Return (X, Y) of the center of cell containing provided text 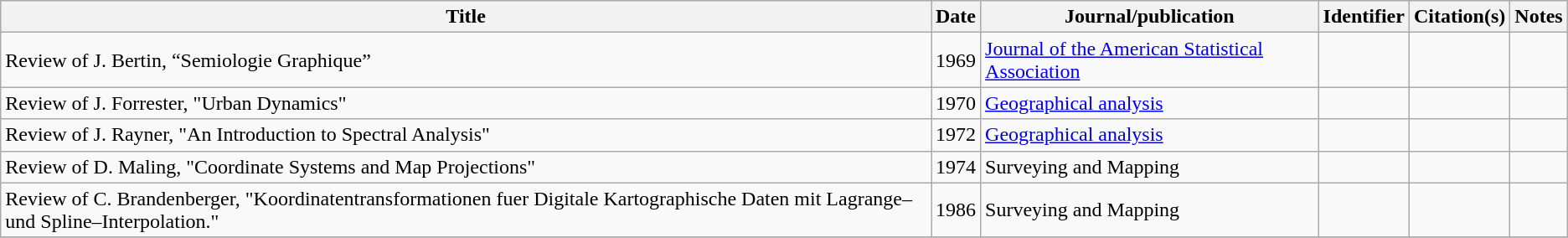
1970 (957, 103)
Citation(s) (1459, 17)
Review of J. Forrester, "Urban Dynamics" (466, 103)
1972 (957, 135)
Date (957, 17)
1974 (957, 167)
Journal/publication (1150, 17)
1969 (957, 60)
Identifier (1364, 17)
Review of J. Rayner, "An Introduction to Spectral Analysis" (466, 135)
Journal of the American Statistical Association (1150, 60)
Review of J. Bertin, “Semiologie Graphique” (466, 60)
Review of C. Brandenberger, "Koordinatentransformationen fuer Digitale Kartographische Daten mit Lagrange– und Spline–Interpolation." (466, 210)
Review of D. Maling, "Coordinate Systems and Map Projections" (466, 167)
1986 (957, 210)
Title (466, 17)
Notes (1539, 17)
